From the cell containing the given text, extract its center point as [X, Y] coordinate. 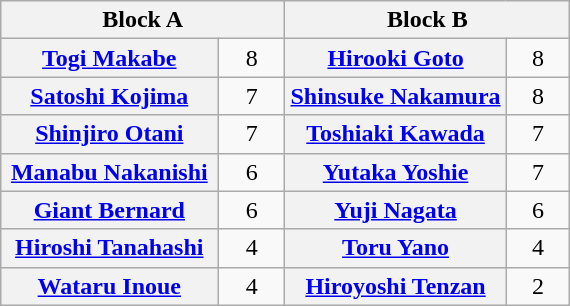
Giant Bernard [109, 210]
Shinjiro Otani [109, 134]
Hiroyoshi Tenzan [396, 286]
2 [538, 286]
Manabu Nakanishi [109, 172]
Wataru Inoue [109, 286]
Satoshi Kojima [109, 96]
Hiroshi Tanahashi [109, 248]
Yutaka Yoshie [396, 172]
Hirooki Goto [396, 58]
Shinsuke Nakamura [396, 96]
Block B [428, 20]
Yuji Nagata [396, 210]
Togi Makabe [109, 58]
Toshiaki Kawada [396, 134]
Block A [142, 20]
Toru Yano [396, 248]
